Search for the cell housing the specified text and yield its [X, Y] center coordinate. 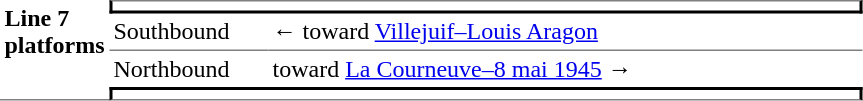
Northbound [188, 69]
Southbound [188, 33]
Line 7 platforms [54, 50]
toward La Courneuve–8 mai 1945 → [565, 69]
← toward Villejuif–Louis Aragon [565, 33]
